Output the (x, y) coordinate of the center of the cell containing the given text.  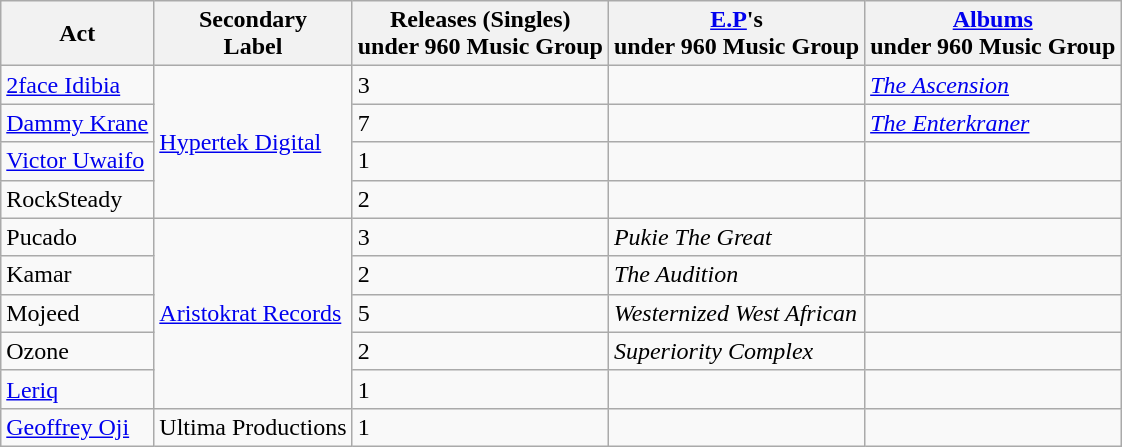
Ozone (78, 351)
Westernized West African (736, 313)
Geoffrey Oji (78, 427)
Pukie The Great (736, 237)
The Ascension (993, 85)
Pucado (78, 237)
7 (480, 123)
E.P's under 960 Music Group (736, 34)
Aristokrat Records (253, 313)
Victor Uwaifo (78, 161)
Dammy Krane (78, 123)
Act (78, 34)
Superiority Complex (736, 351)
Hypertek Digital (253, 142)
Mojeed (78, 313)
Leriq (78, 389)
Releases (Singles) under 960 Music Group (480, 34)
5 (480, 313)
The Enterkraner (993, 123)
Albums under 960 Music Group (993, 34)
Secondary Label (253, 34)
Kamar (78, 275)
2face Idibia (78, 85)
The Audition (736, 275)
Ultima Productions (253, 427)
RockSteady (78, 199)
